Output the (X, Y) coordinate of the center of the cell containing the given text.  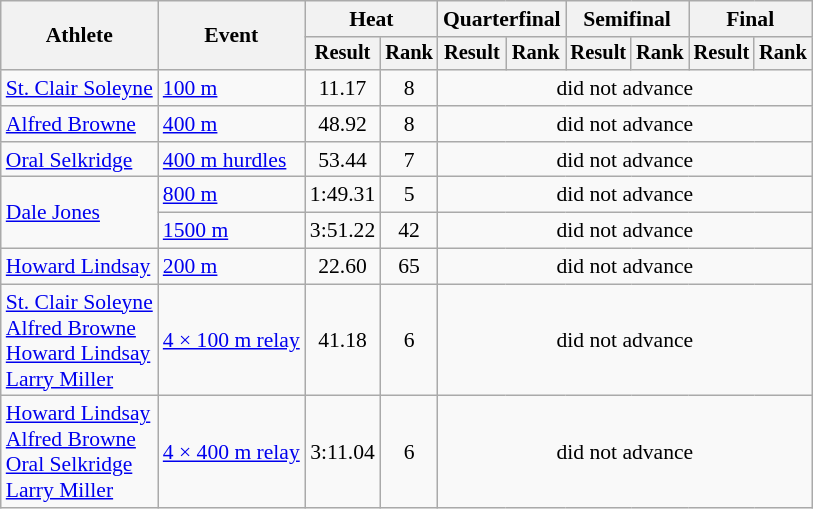
St. Clair Soleyne (80, 88)
St. Clair SoleyneAlfred BrowneHoward LindsayLarry Miller (80, 340)
1500 m (232, 231)
3:11.04 (342, 452)
Dale Jones (80, 212)
1:49.31 (342, 195)
41.18 (342, 340)
Howard LindsayAlfred BrowneOral SelkridgeLarry Miller (80, 452)
Event (232, 36)
53.44 (342, 160)
5 (409, 195)
Alfred Browne (80, 124)
22.60 (342, 267)
200 m (232, 267)
400 m (232, 124)
Howard Lindsay (80, 267)
800 m (232, 195)
Final (750, 19)
11.17 (342, 88)
Oral Selkridge (80, 160)
4 × 400 m relay (232, 452)
3:51.22 (342, 231)
100 m (232, 88)
Athlete (80, 36)
Semifinal (628, 19)
4 × 100 m relay (232, 340)
42 (409, 231)
Heat (372, 19)
400 m hurdles (232, 160)
7 (409, 160)
Quarterfinal (502, 19)
65 (409, 267)
48.92 (342, 124)
